Provide the (X, Y) coordinate of the cell's center where the given text is located.  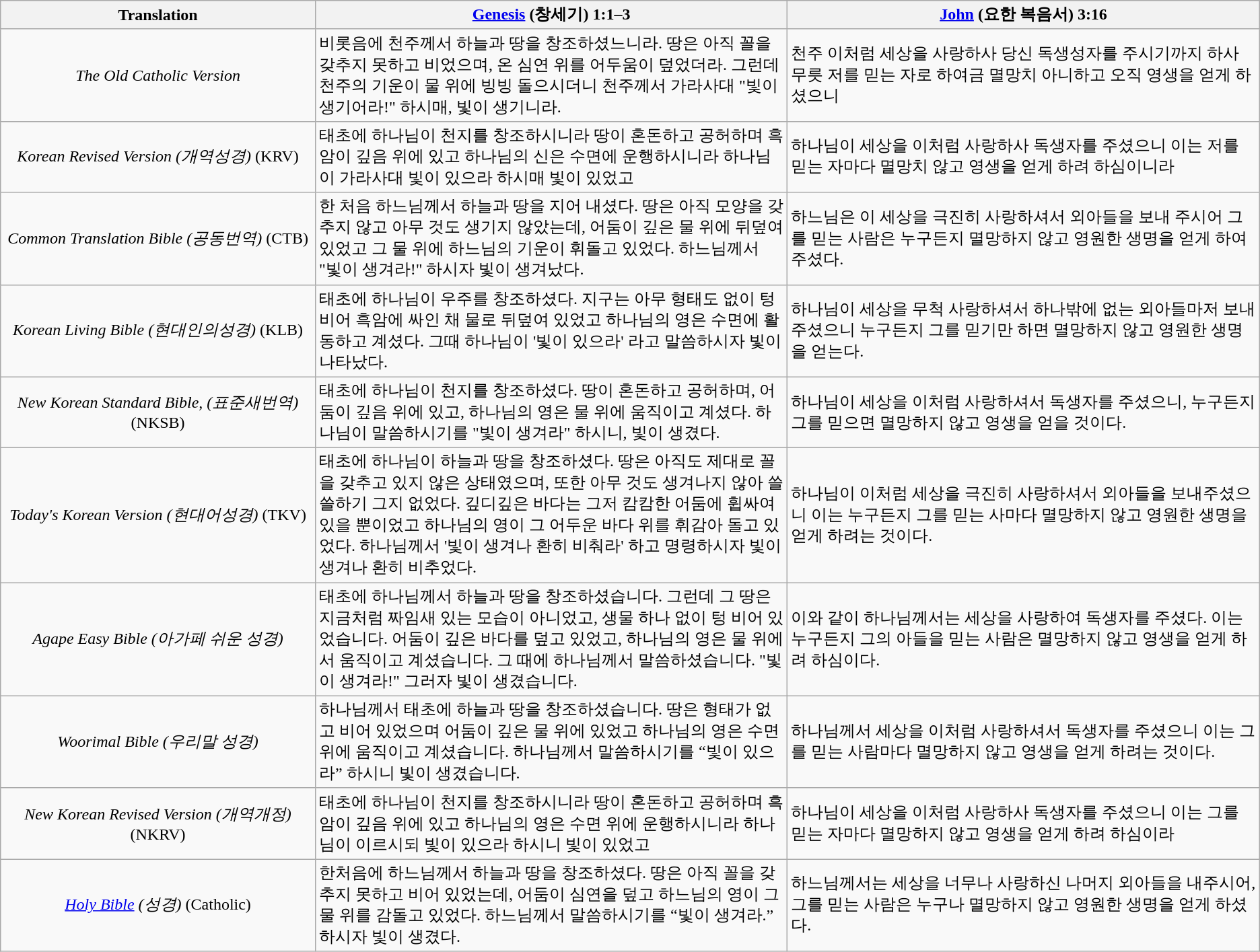
Korean Revised Version (개역성경) (KRV) (158, 157)
비롯음에 천주께서 하늘과 땅을 창조하셨느니라. 땅은 아직 꼴을 갖추지 못하고 비었으며, 온 심연 위를 어두움이 덮었더라. 그런데 천주의 기운이 물 위에 빙빙 돌으시더니 천주께서 가라사대 "빛이 생기어라!" 하시매, 빛이 생기니라. (551, 75)
New Korean Standard Bible, (표준새번역) (NKSB) (158, 412)
하나님이 세상을 이처럼 사랑하사 독생자를 주셨으니 이는 그를 믿는 자마다 멸망하지 않고 영생을 얻게 하려 하심이라 (1023, 823)
하느님께서는 세상을 너무나 사랑하신 나머지 외아들을 내주시어, 그를 믿는 사람은 누구나 멸망하지 않고 영원한 생명을 얻게 하셨다. (1023, 906)
하나님이 이처럼 세상을 극진히 사랑하셔서 외아들을 보내주셨으니 이는 누구든지 그를 믿는 사마다 멸망하지 않고 영원한 생명을 얻게 하려는 것이다. (1023, 515)
천주 이처럼 세상을 사랑하사 당신 독생성자를 주시기까지 하사 무릇 저를 믿는 자로 하여금 멸망치 아니하고 오직 영생을 얻게 하셨으니 (1023, 75)
Korean Living Bible (현대인의성경) (KLB) (158, 331)
태초에 하나님이 천지를 창조하시니라 땅이 혼돈하고 공허하며 흑암이 깊음 위에 있고 하나님의 신은 수면에 운행하시니라 하나님이 가라사대 빛이 있으라 하시매 빛이 있었고 (551, 157)
하느님은 이 세상을 극진히 사랑하셔서 외아들을 보내 주시어 그를 믿는 사람은 누구든지 멸망하지 않고 영원한 생명을 얻게 하여 주셨다. (1023, 238)
하나님께서 세상을 이처럼 사랑하셔서 독생자를 주셨으니 이는 그를 믿는 사람마다 멸망하지 않고 영생을 얻게 하려는 것이다. (1023, 741)
Translation (158, 15)
한처음에 하느님께서 하늘과 땅을 창조하셨다. 땅은 아직 꼴을 갖추지 못하고 비어 있었는데, 어둠이 심연을 덮고 하느님의 영이 그 물 위를 감돌고 있었다. 하느님께서 말씀하시기를 “빛이 생겨라.” 하시자 빛이 생겼다. (551, 906)
이와 같이 하나님께서는 세상을 사랑하여 독생자를 주셨다. 이는 누구든지 그의 아들을 믿는 사람은 멸망하지 않고 영생을 얻게 하려 하심이다. (1023, 639)
Holy Bible (성경) (Catholic) (158, 906)
태초에 하나님이 천지를 창조하시니라 땅이 혼돈하고 공허하며 흑암이 깊음 위에 있고 하나님의 영은 수면 위에 운행하시니라 하나님이 이르시되 빛이 있으라 하시니 빛이 있었고 (551, 823)
Agape Easy Bible (아가페 쉬운 성경) (158, 639)
태초에 하나님이 천지를 창조하셨다. 땅이 혼돈하고 공허하며, 어둠이 깊음 위에 있고, 하나님의 영은 물 위에 움직이고 계셨다. 하나님이 말씀하시기를 "빛이 생겨라" 하시니, 빛이 생겼다. (551, 412)
The Old Catholic Version (158, 75)
한 처음 하느님께서 하늘과 땅을 지어 내셨다. 땅은 아직 모양을 갖추지 않고 아무 것도 생기지 않았는데, 어둠이 깊은 물 위에 뒤덮여 있었고 그 물 위에 하느님의 기운이 휘돌고 있었다. 하느님께서 "빛이 생겨라!" 하시자 빛이 생겨났다. (551, 238)
태초에 하나님이 우주를 창조하셨다. 지구는 아무 형태도 없이 텅 비어 흑암에 싸인 채 물로 뒤덮여 있었고 하나님의 영은 수면에 활동하고 계셨다. 그때 하나님이 '빛이 있으라' 라고 말씀하시자 빛이 나타났다. (551, 331)
Today's Korean Version (현대어성경) (TKV) (158, 515)
하나님이 세상을 이처럼 사랑하사 독생자를 주셨으니 이는 저를 믿는 자마다 멸망치 않고 영생을 얻게 하려 하심이니라 (1023, 157)
하나님이 세상을 이처럼 사랑하셔서 독생자를 주셨으니, 누구든지 그를 믿으면 멸망하지 않고 영생을 얻을 것이다. (1023, 412)
Woorimal Bible (우리말 성경) (158, 741)
Genesis (창세기) 1:1–3 (551, 15)
New Korean Revised Version (개역개정) (NKRV) (158, 823)
John (요한 복음서) 3:16 (1023, 15)
하나님께서 태초에 하늘과 땅을 창조하셨습니다. 땅은 형태가 없고 비어 있었으며 어둠이 깊은 물 위에 있었고 하나님의 영은 수면 위에 움직이고 계셨습니다. 하나님께서 말씀하시기를 “빛이 있으라” 하시니 빛이 생겼습니다. (551, 741)
Common Translation Bible (공동번역) (CTB) (158, 238)
하나님이 세상을 무척 사랑하셔서 하나밖에 없는 외아들마저 보내 주셨으니 누구든지 그를 믿기만 하면 멸망하지 않고 영원한 생명을 얻는다. (1023, 331)
